Find where the given text appears and provide that cell's center as (X, Y) coordinate. 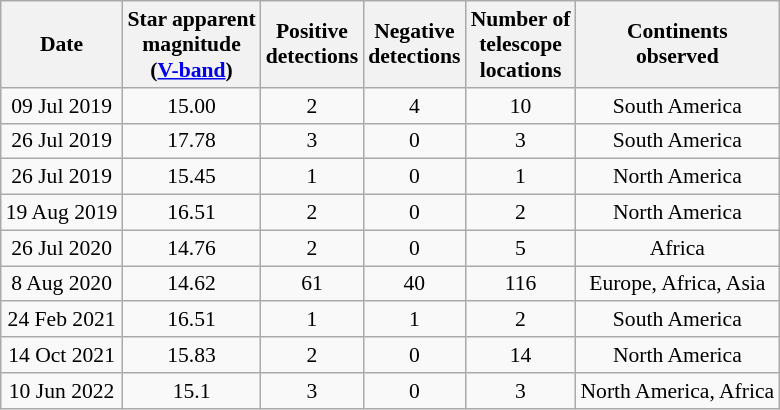
40 (414, 284)
4 (414, 106)
10 (521, 106)
Negativedetections (414, 44)
19 Aug 2019 (62, 213)
15.00 (191, 106)
Star apparentmagnitude(V-band) (191, 44)
10 Jun 2022 (62, 391)
14.62 (191, 284)
Number oftelescopelocations (521, 44)
Continentsobserved (677, 44)
North America, Africa (677, 391)
14 (521, 355)
14.76 (191, 248)
Positivedetections (312, 44)
26 Jul 2020 (62, 248)
14 Oct 2021 (62, 355)
61 (312, 284)
8 Aug 2020 (62, 284)
15.83 (191, 355)
Date (62, 44)
15.45 (191, 177)
Europe, Africa, Asia (677, 284)
116 (521, 284)
5 (521, 248)
24 Feb 2021 (62, 320)
09 Jul 2019 (62, 106)
Africa (677, 248)
17.78 (191, 141)
15.1 (191, 391)
